Find where the given text appears and provide that cell's center as (X, Y) coordinate. 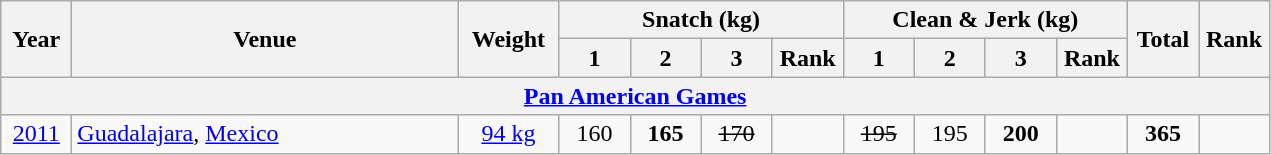
Guadalajara, Mexico (265, 134)
200 (1020, 134)
94 kg (508, 134)
365 (1162, 134)
2011 (36, 134)
160 (594, 134)
Year (36, 39)
165 (666, 134)
170 (736, 134)
Total (1162, 39)
Clean & Jerk (kg) (985, 20)
Snatch (kg) (701, 20)
Pan American Games (636, 96)
Weight (508, 39)
Venue (265, 39)
